Determine the [X, Y] coordinate at the center of the cell enclosing the given text.  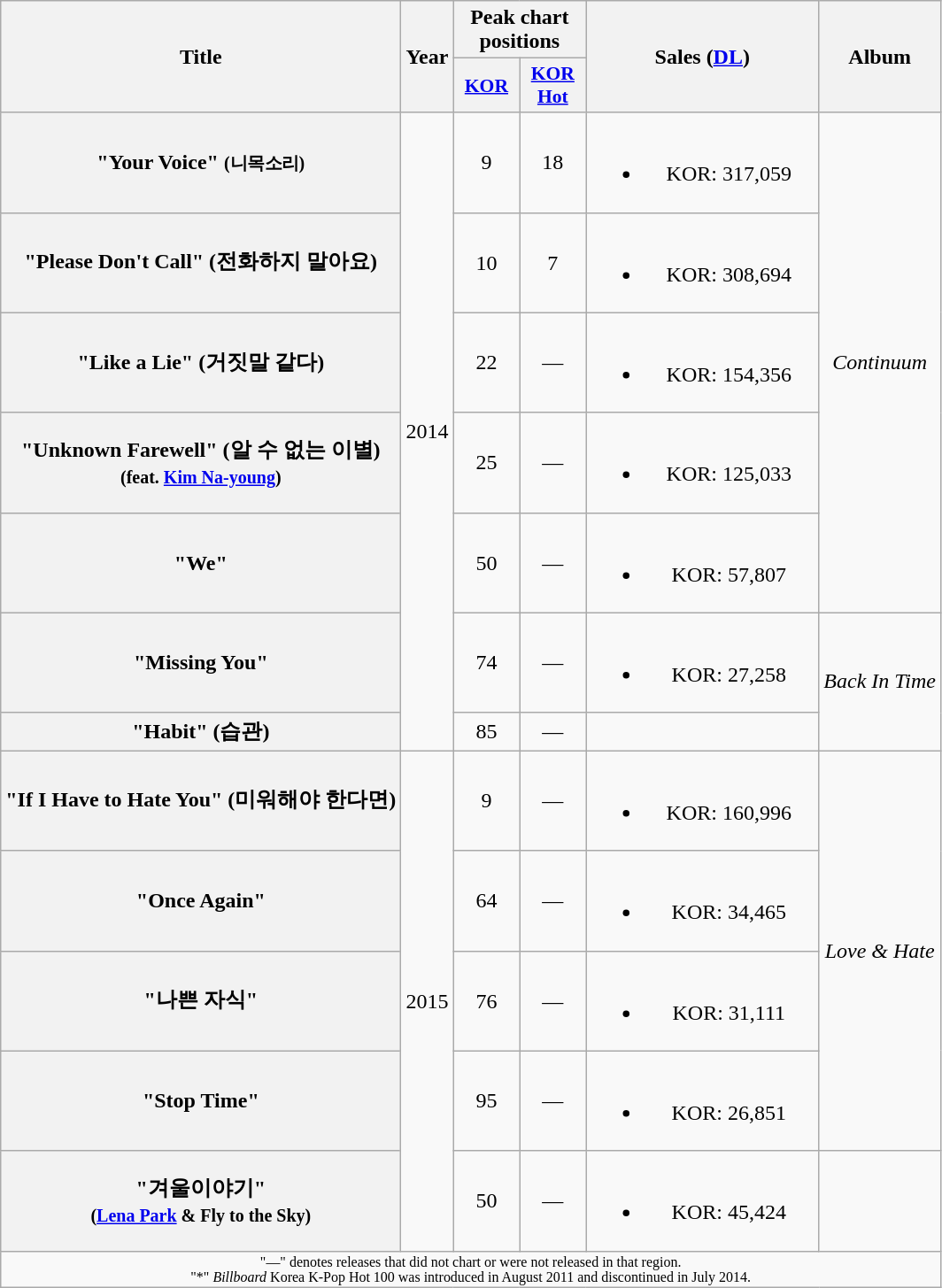
Album [880, 57]
KOR: 317,059 [703, 163]
Continuum [880, 363]
Title [201, 57]
"Once Again" [201, 901]
KOR: 26,851 [703, 1101]
KOR: 125,033 [703, 462]
Sales (DL) [703, 57]
"We" [201, 563]
KOR: 45,424 [703, 1200]
"Like a Lie" (거짓말 같다) [201, 363]
25 [487, 462]
Year [427, 57]
18 [552, 163]
85 [487, 731]
KORHot [552, 85]
"Missing You" [201, 662]
"나쁜 자식" [201, 1000]
KOR: 154,356 [703, 363]
"Habit" (습관) [201, 731]
"Stop Time" [201, 1101]
KOR: 57,807 [703, 563]
KOR [487, 85]
KOR: 31,111 [703, 1000]
"겨울이야기"(Lena Park & Fly to the Sky) [201, 1200]
Peak chart positions [520, 30]
95 [487, 1101]
76 [487, 1000]
2015 [427, 1000]
KOR: 27,258 [703, 662]
74 [487, 662]
KOR: 160,996 [703, 800]
2014 [427, 432]
"Please Don't Call" (전화하지 말아요) [201, 262]
7 [552, 262]
64 [487, 901]
"If I Have to Hate You" (미워해야 한다면) [201, 800]
22 [487, 363]
Back In Time [880, 682]
"Unknown Farewell" (알 수 없는 이별) (feat. Kim Na-young) [201, 462]
KOR: 308,694 [703, 262]
"Your Voice" (니목소리) [201, 163]
Love & Hate [880, 951]
10 [487, 262]
KOR: 34,465 [703, 901]
